Extract the [x, y] coordinate from the center of the cell holding the provided text.  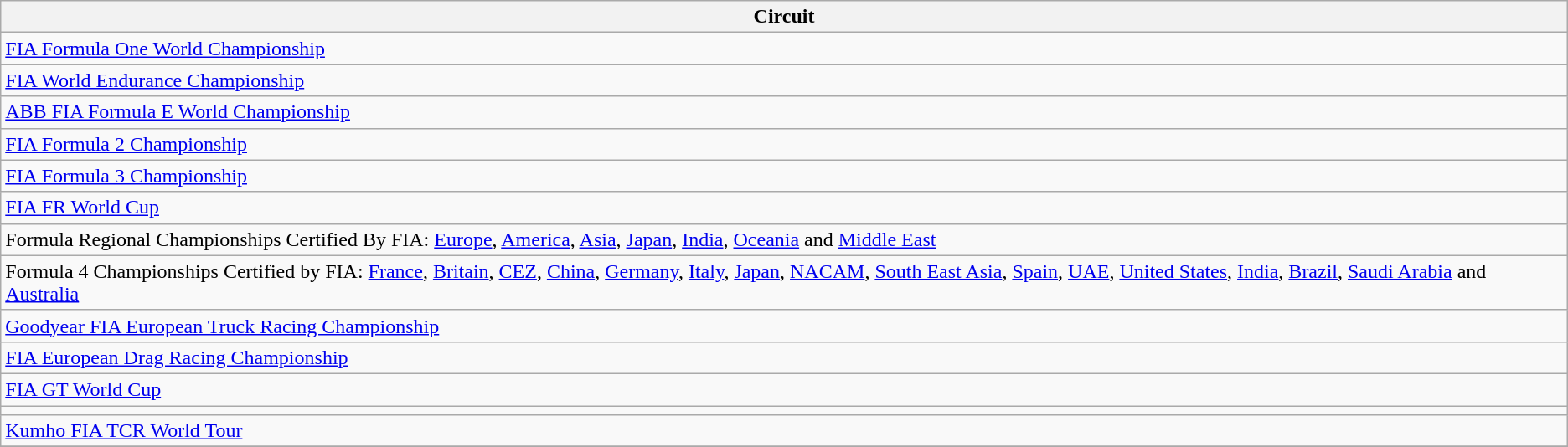
FIA World Endurance Championship [784, 80]
Circuit [784, 17]
Kumho FIA TCR World Tour [784, 431]
FIA European Drag Racing Championship [784, 357]
FIA Formula 2 Championship [784, 144]
FIA Formula 3 Championship [784, 176]
ABB FIA Formula E World Championship [784, 112]
FIA GT World Cup [784, 389]
FIA FR World Cup [784, 208]
FIA Formula One World Championship [784, 49]
Formula Regional Championships Certified By FIA: Europe, America, Asia, Japan, India, Oceania and Middle East [784, 239]
Goodyear FIA European Truck Racing Championship [784, 326]
